Locate the cell with the specified text and output its [X, Y] center coordinate. 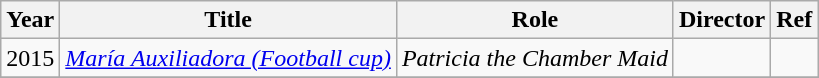
Title [228, 20]
2015 [30, 58]
Role [534, 20]
Ref [794, 20]
Patricia the Chamber Maid [534, 58]
Director [722, 20]
Year [30, 20]
María Auxiliadora (Football cup) [228, 58]
